Capture the cell that displays the provided text and extract its [X, Y] central coordinate. 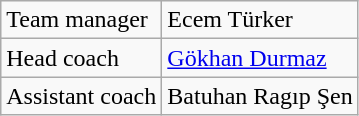
Gökhan Durmaz [260, 58]
Ecem Türker [260, 20]
Batuhan Ragıp Şen [260, 96]
Assistant coach [82, 96]
Team manager [82, 20]
Head coach [82, 58]
